Identify which cell holds the provided text, then report its (X, Y) central coordinate. 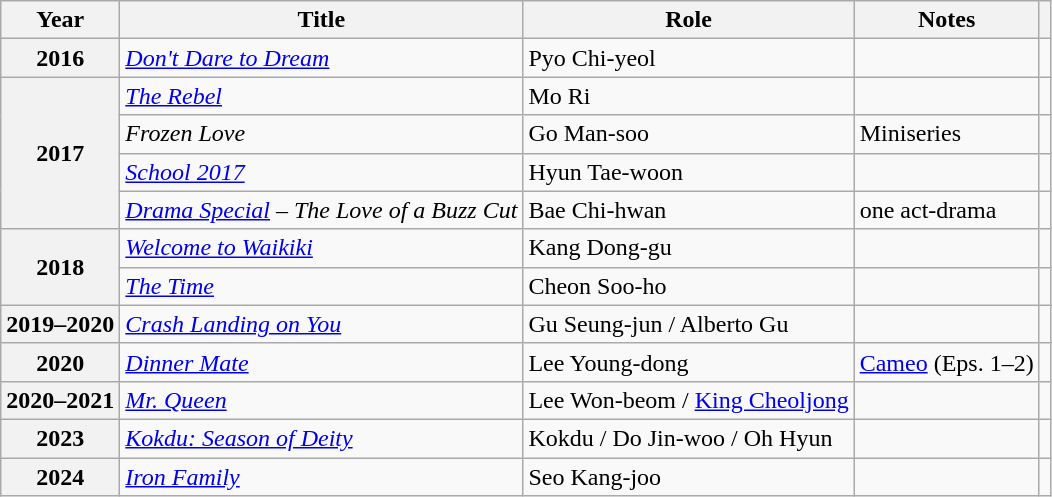
2017 (60, 153)
Drama Special – The Love of a Buzz Cut (322, 210)
one act-drama (946, 210)
Gu Seung-jun / Alberto Gu (688, 324)
2020–2021 (60, 400)
2019–2020 (60, 324)
Go Man-soo (688, 134)
The Rebel (322, 96)
Cheon Soo-ho (688, 286)
The Time (322, 286)
Iron Family (322, 477)
School 2017 (322, 172)
Welcome to Waikiki (322, 248)
Kokdu / Do Jin-woo / Oh Hyun (688, 438)
Pyo Chi-yeol (688, 58)
Title (322, 20)
2016 (60, 58)
Notes (946, 20)
Miniseries (946, 134)
Mo Ri (688, 96)
Seo Kang-joo (688, 477)
Cameo (Eps. 1–2) (946, 362)
Crash Landing on You (322, 324)
Bae Chi-hwan (688, 210)
Hyun Tae-woon (688, 172)
Dinner Mate (322, 362)
Lee Won-beom / King Cheoljong (688, 400)
Year (60, 20)
2020 (60, 362)
Lee Young-dong (688, 362)
Role (688, 20)
Frozen Love (322, 134)
Don't Dare to Dream (322, 58)
Mr. Queen (322, 400)
2024 (60, 477)
2018 (60, 267)
Kokdu: Season of Deity (322, 438)
Kang Dong-gu (688, 248)
2023 (60, 438)
